Extract the (x, y) coordinate from the center of the cell holding the provided text.  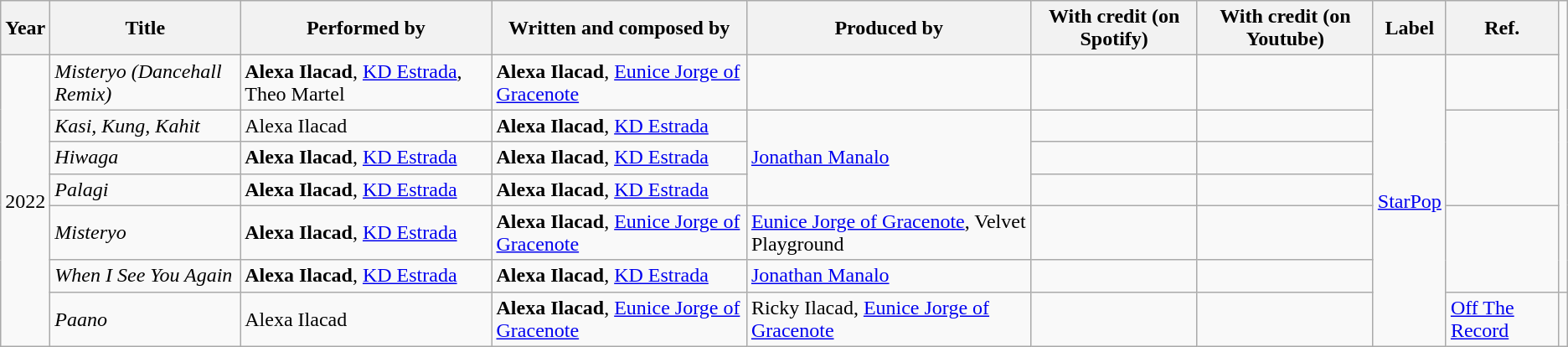
2022 (25, 201)
Misteryo (Dancehall Remix) (146, 82)
Label (1409, 28)
Title (146, 28)
Eunice Jorge of Gracenote, Velvet Playground (889, 233)
Kasi, Kung, Kahit (146, 126)
Alexa Ilacad, KD Estrada, Theo Martel (366, 82)
Palagi (146, 189)
Performed by (366, 28)
Year (25, 28)
Written and composed by (619, 28)
When I See You Again (146, 276)
Hiwaga (146, 158)
Misteryo (146, 233)
With credit (on Youtube) (1285, 28)
StarPop (1409, 201)
Produced by (889, 28)
Paano (146, 319)
Ref. (1502, 28)
With credit (on Spotify) (1114, 28)
Ricky Ilacad, Eunice Jorge of Gracenote (889, 319)
Off The Record (1502, 319)
